Provide the [X, Y] coordinate of the cell's center where the given text is located.  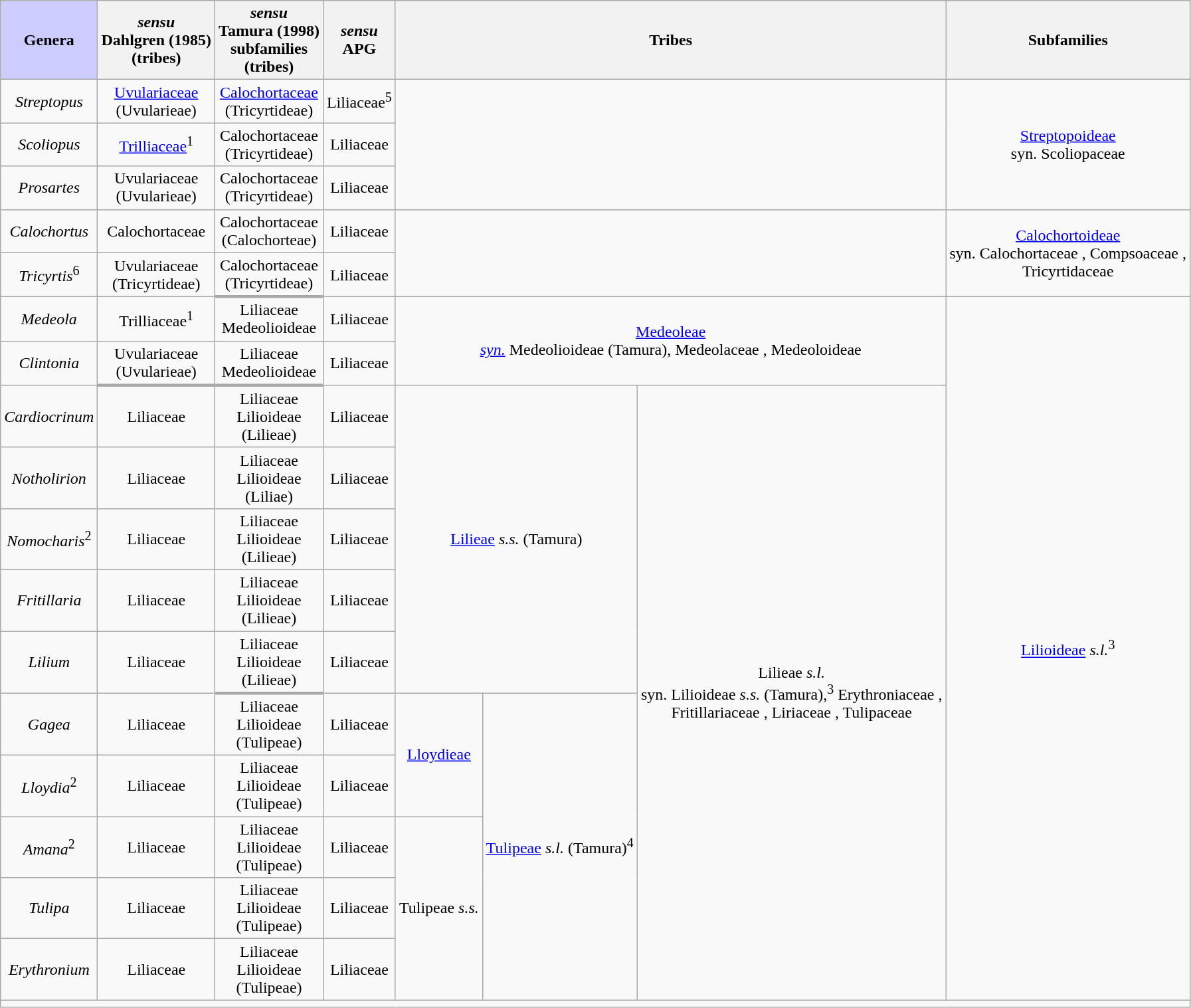
Lloydia2 [49, 786]
Calochortaceae (Calochorteae) [270, 231]
Prosartes [49, 187]
Gagea [49, 724]
sensuAPG [359, 40]
Fritillaria [49, 600]
Subfamilies [1068, 40]
Calochortus [49, 231]
Cardiocrinum [49, 417]
Scoliopus [49, 145]
Tulipa [49, 908]
sensuTamura (1998)subfamilies(tribes) [270, 40]
Clintonia [49, 363]
Lilium [49, 662]
Amana2 [49, 847]
Streptopus [49, 101]
Erythronium [49, 969]
Lloydieae [438, 755]
Notholirion [49, 478]
Liliaceae5 [359, 101]
Calochortoideaesyn. Calochortaceae , Compsoaceae ,Tricyrtidaceae [1068, 253]
Genera [49, 40]
Tulipeae s.s. [438, 908]
Tribes [671, 40]
LiliaceaeLilioideae(Liliae) [270, 478]
Tulipeae s.l. (Tamura)4 [559, 847]
Streptopoideaesyn. Scoliopaceae [1068, 145]
Lilieae s.l.syn. Lilioideae s.s. (Tamura),3 Erythroniaceae ,Fritillariaceae , Liriaceae , Tulipaceae [792, 692]
Calochortaceae [157, 231]
Medeola [49, 319]
Tricyrtis6 [49, 275]
Uvulariaceae(Tricyrtideae) [157, 275]
Lilieae s.s. (Tamura) [516, 540]
sensuDahlgren (1985)(tribes) [157, 40]
Medeoleaesyn. Medeolioideae (Tamura), Medeolaceae , Medeoloideae [671, 342]
Lilioideae s.l.3 [1068, 649]
Nomocharis2 [49, 539]
